Extract the (x, y) coordinate from the center of the cell holding the provided text.  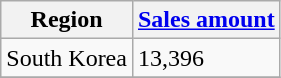
13,396 (206, 58)
Sales amount (206, 20)
Region (67, 20)
South Korea (67, 58)
